Determine the (x, y) coordinate at the center of the cell enclosing the given text.  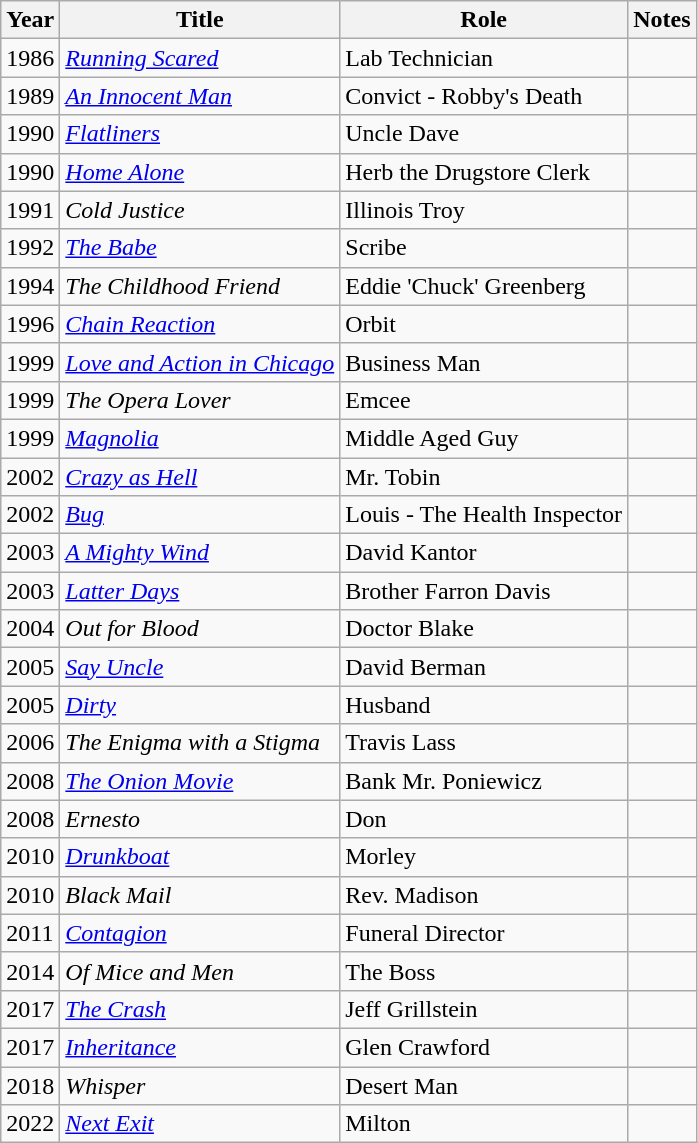
Dirty (200, 705)
Orbit (484, 324)
Jeff Grillstein (484, 1009)
Chain Reaction (200, 324)
Emcee (484, 400)
Uncle Dave (484, 134)
Say Uncle (200, 667)
1986 (30, 58)
Bank Mr. Poniewicz (484, 781)
Latter Days (200, 591)
The Onion Movie (200, 781)
Ernesto (200, 819)
2022 (30, 1124)
The Childhood Friend (200, 286)
Louis - The Health Inspector (484, 515)
Business Man (484, 362)
Bug (200, 515)
A Mighty Wind (200, 553)
Next Exit (200, 1124)
Lab Technician (484, 58)
Illinois Troy (484, 210)
2014 (30, 971)
Role (484, 20)
1994 (30, 286)
Brother Farron Davis (484, 591)
An Innocent Man (200, 96)
David Kantor (484, 553)
1989 (30, 96)
Middle Aged Guy (484, 438)
Drunkboat (200, 857)
The Opera Lover (200, 400)
Doctor Blake (484, 629)
Scribe (484, 248)
Inheritance (200, 1047)
Mr. Tobin (484, 477)
Notes (662, 20)
2011 (30, 933)
Eddie 'Chuck' Greenberg (484, 286)
The Enigma with a Stigma (200, 743)
Love and Action in Chicago (200, 362)
2004 (30, 629)
Desert Man (484, 1085)
The Boss (484, 971)
The Babe (200, 248)
Herb the Drugstore Clerk (484, 172)
Morley (484, 857)
Running Scared (200, 58)
Contagion (200, 933)
Rev. Madison (484, 895)
Title (200, 20)
Funeral Director (484, 933)
1996 (30, 324)
The Crash (200, 1009)
Travis Lass (484, 743)
David Berman (484, 667)
Out for Blood (200, 629)
Convict - Robby's Death (484, 96)
Whisper (200, 1085)
Black Mail (200, 895)
Don (484, 819)
Flatliners (200, 134)
Cold Justice (200, 210)
Milton (484, 1124)
Glen Crawford (484, 1047)
Crazy as Hell (200, 477)
2018 (30, 1085)
Home Alone (200, 172)
1991 (30, 210)
1992 (30, 248)
Of Mice and Men (200, 971)
2006 (30, 743)
Magnolia (200, 438)
Husband (484, 705)
Year (30, 20)
